Scan for the cell matching the given text and deliver its [X, Y] coordinate at center. 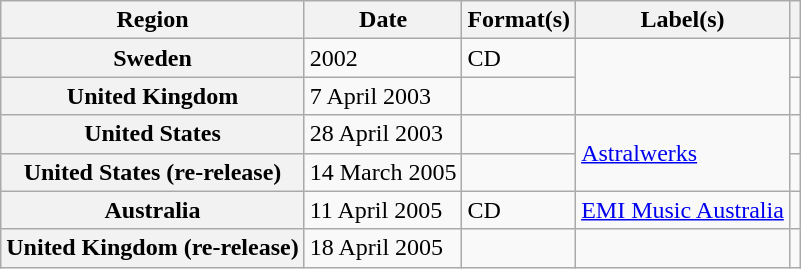
Region [152, 20]
Sweden [152, 58]
Australia [152, 210]
United States (re-release) [152, 172]
2002 [383, 58]
11 April 2005 [383, 210]
United Kingdom [152, 96]
28 April 2003 [383, 134]
14 March 2005 [383, 172]
Format(s) [519, 20]
Label(s) [683, 20]
18 April 2005 [383, 248]
EMI Music Australia [683, 210]
United Kingdom (re-release) [152, 248]
Date [383, 20]
United States [152, 134]
7 April 2003 [383, 96]
Astralwerks [683, 153]
